Output the [x, y] coordinate of the center of the cell containing the given text.  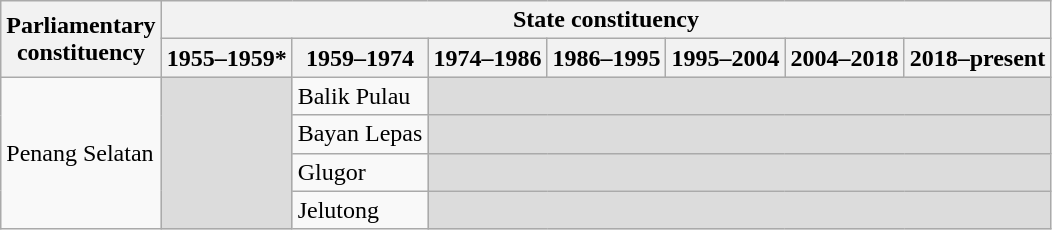
1986–1995 [606, 58]
Glugor [360, 172]
1995–2004 [726, 58]
2004–2018 [844, 58]
Penang Selatan [81, 153]
Jelutong [360, 210]
State constituency [606, 20]
Bayan Lepas [360, 134]
1959–1974 [360, 58]
2018–present [978, 58]
Parliamentaryconstituency [81, 39]
1974–1986 [488, 58]
Balik Pulau [360, 96]
1955–1959* [226, 58]
